Capture the cell that displays the provided text and extract its [X, Y] central coordinate. 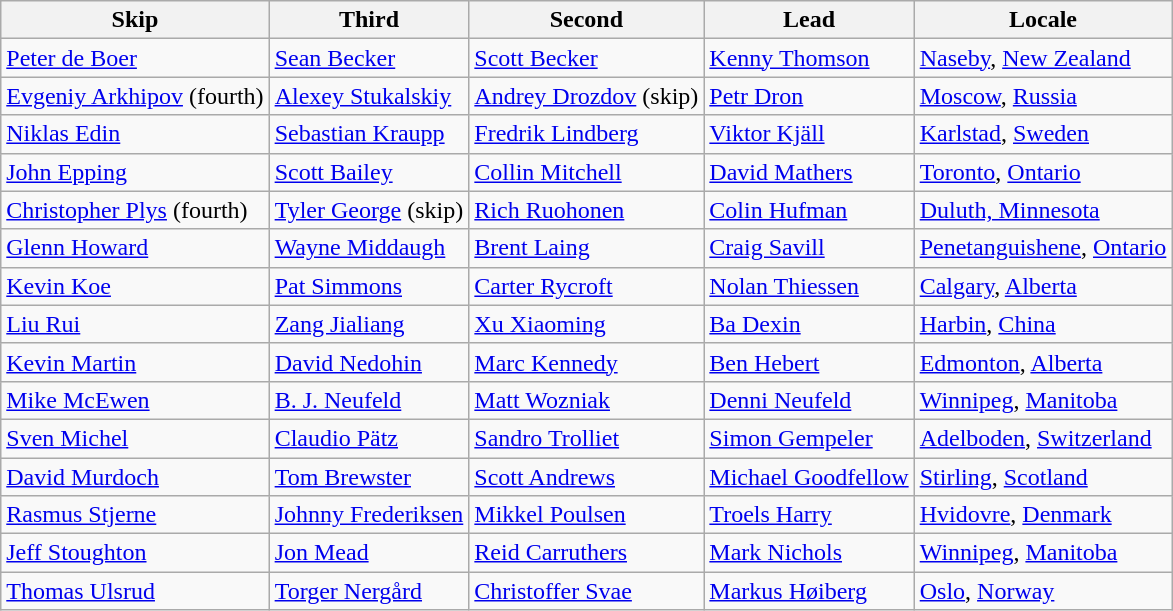
Alexey Stukalskiy [369, 96]
Moscow, Russia [1043, 96]
Kenny Thomson [809, 58]
David Mathers [809, 172]
Pat Simmons [369, 286]
Calgary, Alberta [1043, 286]
Scott Andrews [586, 477]
Sean Becker [369, 58]
Simon Gempeler [809, 438]
Second [586, 20]
B. J. Neufeld [369, 400]
Andrey Drozdov (skip) [586, 96]
Rich Ruohonen [586, 210]
Scott Becker [586, 58]
David Nedohin [369, 362]
Peter de Boer [135, 58]
Collin Mitchell [586, 172]
Johnny Frederiksen [369, 515]
Jon Mead [369, 553]
Torger Nergård [369, 591]
Mark Nichols [809, 553]
Xu Xiaoming [586, 324]
Adelboden, Switzerland [1043, 438]
Jeff Stoughton [135, 553]
Harbin, China [1043, 324]
Markus Høiberg [809, 591]
Brent Laing [586, 248]
Matt Wozniak [586, 400]
Craig Savill [809, 248]
Oslo, Norway [1043, 591]
Reid Carruthers [586, 553]
Stirling, Scotland [1043, 477]
Mikkel Poulsen [586, 515]
Penetanguishene, Ontario [1043, 248]
Ben Hebert [809, 362]
Kevin Koe [135, 286]
Viktor Kjäll [809, 134]
Rasmus Stjerne [135, 515]
Third [369, 20]
Christoffer Svae [586, 591]
Naseby, New Zealand [1043, 58]
Edmonton, Alberta [1043, 362]
Fredrik Lindberg [586, 134]
Tyler George (skip) [369, 210]
Zang Jialiang [369, 324]
Marc Kennedy [586, 362]
Mike McEwen [135, 400]
Liu Rui [135, 324]
Michael Goodfellow [809, 477]
Locale [1043, 20]
Troels Harry [809, 515]
Toronto, Ontario [1043, 172]
Kevin Martin [135, 362]
Denni Neufeld [809, 400]
Wayne Middaugh [369, 248]
Sebastian Kraupp [369, 134]
Sven Michel [135, 438]
Sandro Trolliet [586, 438]
John Epping [135, 172]
Karlstad, Sweden [1043, 134]
Scott Bailey [369, 172]
Lead [809, 20]
Ba Dexin [809, 324]
Hvidovre, Denmark [1043, 515]
Carter Rycroft [586, 286]
Glenn Howard [135, 248]
Thomas Ulsrud [135, 591]
Colin Hufman [809, 210]
Duluth, Minnesota [1043, 210]
Petr Dron [809, 96]
Nolan Thiessen [809, 286]
David Murdoch [135, 477]
Christopher Plys (fourth) [135, 210]
Tom Brewster [369, 477]
Niklas Edin [135, 134]
Skip [135, 20]
Evgeniy Arkhipov (fourth) [135, 96]
Claudio Pätz [369, 438]
